Return the (x, y) coordinate for the center point of the cell that contains the specified text.  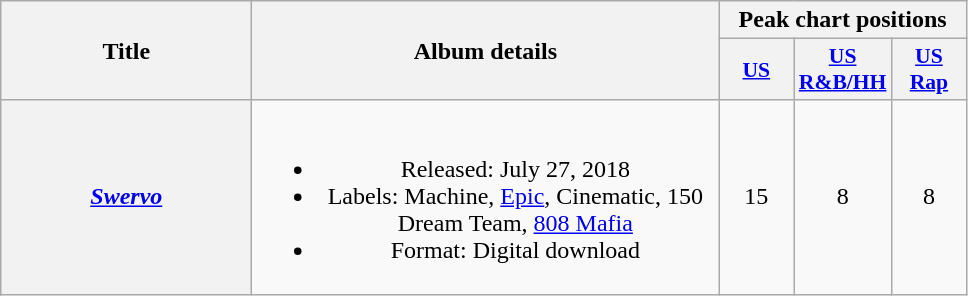
USRap (928, 70)
Swervo (126, 197)
Title (126, 50)
US (756, 70)
Peak chart positions (843, 20)
Released: July 27, 2018Labels: Machine, Epic, Cinematic, 150 Dream Team, 808 MafiaFormat: Digital download (486, 197)
Album details (486, 50)
15 (756, 197)
USR&B/HH (843, 70)
